From the cell containing the given text, extract its center point as (X, Y) coordinate. 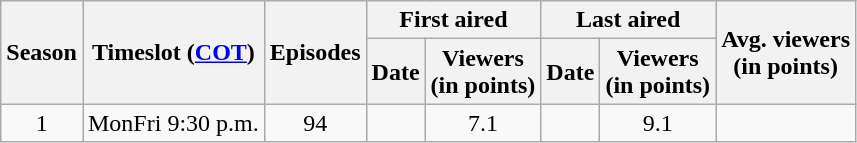
Avg. viewers(in points) (786, 52)
MonFri 9:30 p.m. (173, 123)
Episodes (315, 52)
1 (42, 123)
Season (42, 52)
Timeslot (COT) (173, 52)
First aired (454, 20)
94 (315, 123)
7.1 (483, 123)
Last aired (628, 20)
9.1 (658, 123)
